Search for the cell housing the specified text and yield its [X, Y] center coordinate. 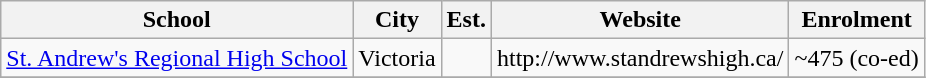
http://www.standrewshigh.ca/ [640, 58]
School [177, 20]
Enrolment [856, 20]
St. Andrew's Regional High School [177, 58]
Est. [466, 20]
~475 (co-ed) [856, 58]
City [397, 20]
Victoria [397, 58]
Website [640, 20]
